Pinpoint the cell where the given text exists, returning its (X, Y) midpoint coordinate. 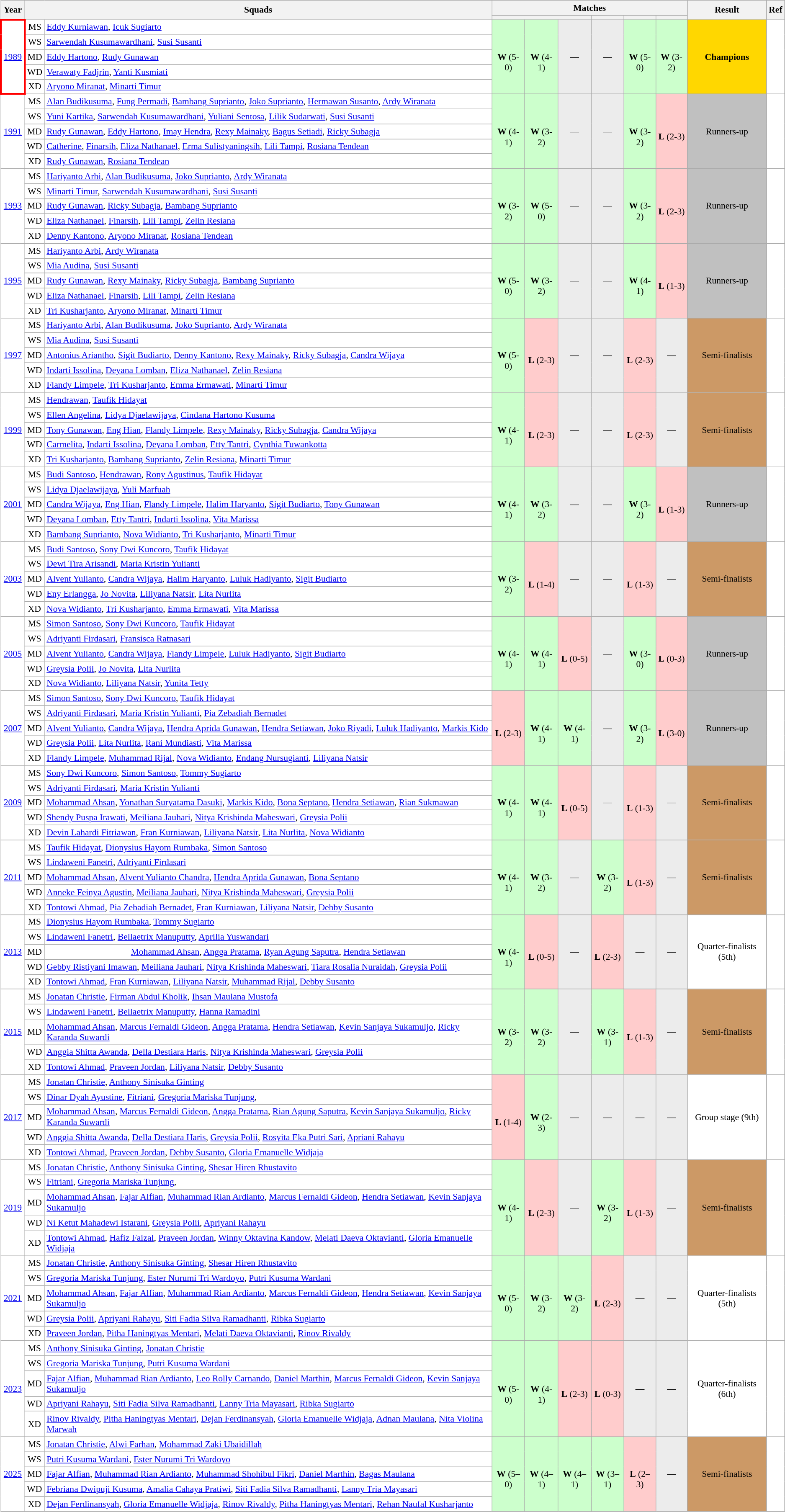
Taufik Hidayat, Dionysius Hayom Rumbaka, Simon Santoso (268, 847)
Gebby Ristiyani Imawan, Meiliana Jauhari, Nitya Krishinda Maheswari, Tiara Rosalia Nuraidah, Greysia Polii (268, 967)
Result (727, 10)
Lindaweni Fanetri, Adriyanti Firdasari (268, 863)
Mohammad Ahsan, Marcus Fernaldi Gideon, Angga Pratama, Rian Agung Saputra, Kevin Sanjaya Sukamuljo, Ricky Karanda Suwardi (268, 1117)
Squads (258, 10)
Eddy Kurniawan, Icuk Sugiarto (268, 27)
Rudy Gunawan, Rexy Mainaky, Ricky Subagja, Bambang Suprianto (268, 281)
Hariyanto Arbi, Ardy Wiranata (268, 251)
W (3-1) (608, 1032)
Greysia Polii, Jo Novita, Lita Nurlita (268, 669)
Apriyani Rahayu, Siti Fadia Silva Ramadhanti, Lanny Tria Mayasari, Ribka Sugiarto (268, 1404)
Carmelita, Indarti Issolina, Deyana Lomban, Etty Tantri, Cynthia Tuwankotta (268, 445)
2003 (13, 579)
L (2–3) (640, 1474)
Alvent Yulianto, Candra Wijaya, Halim Haryanto, Luluk Hadiyanto, Sigit Budiarto (268, 579)
Lindaweni Fanetri, Bellaetrix Manuputty, Aprilia Yuswandari (268, 937)
Mohammad Ahsan, Marcus Fernaldi Gideon, Angga Pratama, Hendra Setiawan, Kevin Sanjaya Sukamuljo, Ricky Karanda Suwardi (268, 1032)
Year (13, 10)
Adriyanti Firdasari, Maria Kristin Yulianti, Pia Zebadiah Bernadet (268, 713)
Indarti Issolina, Deyana Lomban, Eliza Nathanael, Zelin Resiana (268, 370)
Minarti Timur, Sarwendah Kusumawardhani, Susi Susanti (268, 191)
Lidya Djaelawijaya, Yuli Marfuah (268, 489)
Alvent Yulianto, Candra Wijaya, Hendra Aprida Gunawan, Hendra Setiawan, Joko Riyadi, Luluk Hadiyanto, Markis Kido (268, 728)
Flandy Limpele, Muhammad Rijal, Nova Widianto, Endang Nursugianti, Liliyana Natsir (268, 758)
Anggia Shitta Awanda, Della Destiara Haris, Greysia Polii, Rosyita Eka Putri Sari, Apriani Rahayu (268, 1138)
Tontowi Ahmad, Praveen Jordan, Debby Susanto, Gloria Emanuelle Widjaja (268, 1152)
Dejan Ferdinansyah, Gloria Emanuelle Widjaja, Rinov Rivaldy, Pitha Haningtyas Mentari, Rehan Naufal Kusharjanto (268, 1504)
Dewi Tira Arisandi, Maria Kristin Yulianti (268, 564)
L (3-0) (672, 728)
Tony Gunawan, Eng Hian, Flandy Limpele, Rexy Mainaky, Ricky Subagja, Candra Wijaya (268, 430)
Catherine, Finarsih, Eliza Nathanael, Erma Sulistyaningsih, Lili Tampi, Rosiana Tendean (268, 147)
Candra Wijaya, Eng Hian, Flandy Limpele, Halim Haryanto, Sigit Budiarto, Tony Gunawan (268, 505)
2007 (13, 728)
2001 (13, 505)
1997 (13, 355)
Praveen Jordan, Pitha Haningtyas Mentari, Melati Daeva Oktavianti, Rinov Rivaldy (268, 1334)
Fitriani, Gregoria Mariska Tunjung, (268, 1182)
Lindaweni Fanetri, Bellaetrix Manuputty, Hanna Ramadini (268, 1012)
Putri Kusuma Wardani, Ester Nurumi Tri Wardoyo (268, 1459)
Tri Kusharjanto, Aryono Miranat, Minarti Timur (268, 311)
Eddy Hartono, Rudy Gunawan (268, 57)
W (2-3) (542, 1117)
W (3-0) (640, 654)
Rudy Gunawan, Rosiana Tendean (268, 162)
Tontowi Ahmad, Hafiz Faizal, Praveen Jordan, Winny Oktavina Kandow, Melati Daeva Oktavianti, Gloria Emanuelle Widjaja (268, 1243)
Bambang Suprianto, Nova Widianto, Tri Kusharjanto, Minarti Timur (268, 534)
2015 (13, 1032)
Greysia Polii, Apriyani Rahayu, Siti Fadia Silva Ramadhanti, Ribka Sugiarto (268, 1319)
1995 (13, 281)
W (5–0) (508, 1474)
Yuni Kartika, Sarwendah Kusumawardhani, Yuliani Sentosa, Lilik Sudarwati, Susi Susanti (268, 117)
Sony Dwi Kuncoro, Simon Santoso, Tommy Sugiarto (268, 773)
Devin Lahardi Fitriawan, Fran Kurniawan, Liliyana Natsir, Lita Nurlita, Nova Widianto (268, 833)
Jonatan Christie, Alwi Farhan, Mohammad Zaki Ubaidillah (268, 1445)
2011 (13, 877)
Hendrawan, Taufik Hidayat (268, 400)
Gregoria Mariska Tunjung, Ester Nurumi Tri Wardoyo, Putri Kusuma Wardani (268, 1278)
Dinar Dyah Ayustine, Fitriani, Gregoria Mariska Tunjung, (268, 1097)
Mohammad Ahsan, Angga Pratama, Ryan Agung Saputra, Hendra Setiawan (268, 952)
Jonatan Christie, Anthony Sinisuka Ginting (268, 1082)
Ref (775, 10)
1989 (13, 57)
Febriana Dwipuji Kusuma, Amalia Cahaya Pratiwi, Siti Fadia Silva Ramadhanti, Lanny Tria Mayasari (268, 1489)
2005 (13, 654)
1993 (13, 206)
Fajar Alfian, Muhammad Rian Ardianto, Leo Rolly Carnando, Daniel Marthin, Marcus Fernaldi Gideon, Kevin Sanjaya Sukamuljo (268, 1383)
Rudy Gunawan, Ricky Subagja, Bambang Suprianto (268, 206)
Anthony Sinisuka Ginting, Jonatan Christie (268, 1349)
Adriyanti Firdasari, Maria Kristin Yulianti (268, 788)
Adriyanti Firdasari, Fransisca Ratnasari (268, 639)
Mohammad Ahsan, Yonathan Suryatama Dasuki, Markis Kido, Bona Septano, Hendra Setiawan, Rian Sukmawan (268, 803)
Champions (727, 57)
Tri Kusharjanto, Bambang Suprianto, Zelin Resiana, Minarti Timur (268, 460)
Ni Ketut Mahadewi Istarani, Greysia Polii, Apriyani Rahayu (268, 1223)
Greysia Polii, Lita Nurlita, Rani Mundiasti, Vita Marissa (268, 743)
Sarwendah Kusumawardhani, Susi Susanti (268, 42)
Tontowi Ahmad, Praveen Jordan, Liliyana Natsir, Debby Susanto (268, 1067)
2013 (13, 952)
Anneke Feinya Agustin, Meiliana Jauhari, Nitya Krishinda Maheswari, Greysia Polii (268, 892)
Matches (589, 8)
Gregoria Mariska Tunjung, Putri Kusuma Wardani (268, 1363)
Budi Santoso, Hendrawan, Rony Agustinus, Taufik Hidayat (268, 475)
Tontowi Ahmad, Pia Zebadiah Bernadet, Fran Kurniawan, Liliyana Natsir, Debby Susanto (268, 907)
W (3–1) (608, 1474)
Shendy Puspa Irawati, Meiliana Jauhari, Nitya Krishinda Maheswari, Greysia Polii (268, 818)
Dionysius Hayom Rumbaka, Tommy Sugiarto (268, 922)
Nova Widianto, Tri Kusharjanto, Emma Ermawati, Vita Marissa (268, 609)
Antonius Ariantho, Sigit Budiarto, Denny Kantono, Rexy Mainaky, Ricky Subagja, Candra Wijaya (268, 355)
Jonatan Christie, Firman Abdul Kholik, Ihsan Maulana Mustofa (268, 997)
Tontowi Ahmad, Fran Kurniawan, Liliyana Natsir, Muhammad Rijal, Debby Susanto (268, 982)
2021 (13, 1298)
Ellen Angelina, Lidya Djaelawijaya, Cindana Hartono Kusuma (268, 415)
Alvent Yulianto, Candra Wijaya, Flandy Limpele, Luluk Hadiyanto, Sigit Budiarto (268, 654)
Rinov Rivaldy, Pitha Haningtyas Mentari, Dejan Ferdinansyah, Gloria Emanuelle Widjaja, Adnan Maulana, Nita Violina Marwah (268, 1424)
Aryono Miranat, Minarti Timur (268, 87)
2025 (13, 1474)
Verawaty Fadjrin, Yanti Kusmiati (268, 72)
Group stage (9th) (727, 1117)
Alan Budikusuma, Fung Permadi, Bambang Suprianto, Joko Suprianto, Hermawan Susanto, Ardy Wiranata (268, 102)
Flandy Limpele, Tri Kusharjanto, Emma Ermawati, Minarti Timur (268, 385)
Rudy Gunawan, Eddy Hartono, Imay Hendra, Rexy Mainaky, Bagus Setiadi, Ricky Subagja (268, 131)
Quarter-finalists (6th) (727, 1389)
1999 (13, 430)
1991 (13, 131)
Anggia Shitta Awanda, Della Destiara Haris, Nitya Krishinda Maheswari, Greysia Polii (268, 1052)
Eny Erlangga, Jo Novita, Liliyana Natsir, Lita Nurlita (268, 594)
Mohammad Ahsan, Alvent Yulianto Chandra, Hendra Aprida Gunawan, Bona Septano (268, 878)
Budi Santoso, Sony Dwi Kuncoro, Taufik Hidayat (268, 549)
Fajar Alfian, Muhammad Rian Ardianto, Muhammad Shohibul Fikri, Daniel Marthin, Bagas Maulana (268, 1474)
2023 (13, 1389)
2019 (13, 1208)
Denny Kantono, Aryono Miranat, Rosiana Tendean (268, 236)
2017 (13, 1117)
2009 (13, 803)
Deyana Lomban, Etty Tantri, Indarti Issolina, Vita Marissa (268, 520)
Nova Widianto, Liliyana Natsir, Yunita Tetty (268, 683)
